Extract the (x, y) coordinate from the center of the cell holding the provided text.  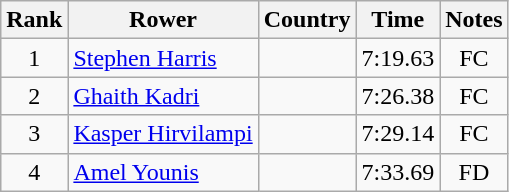
1 (34, 58)
Amel Younis (163, 172)
Kasper Hirvilampi (163, 134)
7:33.69 (398, 172)
Time (398, 20)
Rower (163, 20)
Stephen Harris (163, 58)
7:19.63 (398, 58)
7:26.38 (398, 96)
Rank (34, 20)
Country (307, 20)
7:29.14 (398, 134)
Ghaith Kadri (163, 96)
FD (474, 172)
Notes (474, 20)
3 (34, 134)
4 (34, 172)
2 (34, 96)
